Locate the cell with the specified text and output its (X, Y) center coordinate. 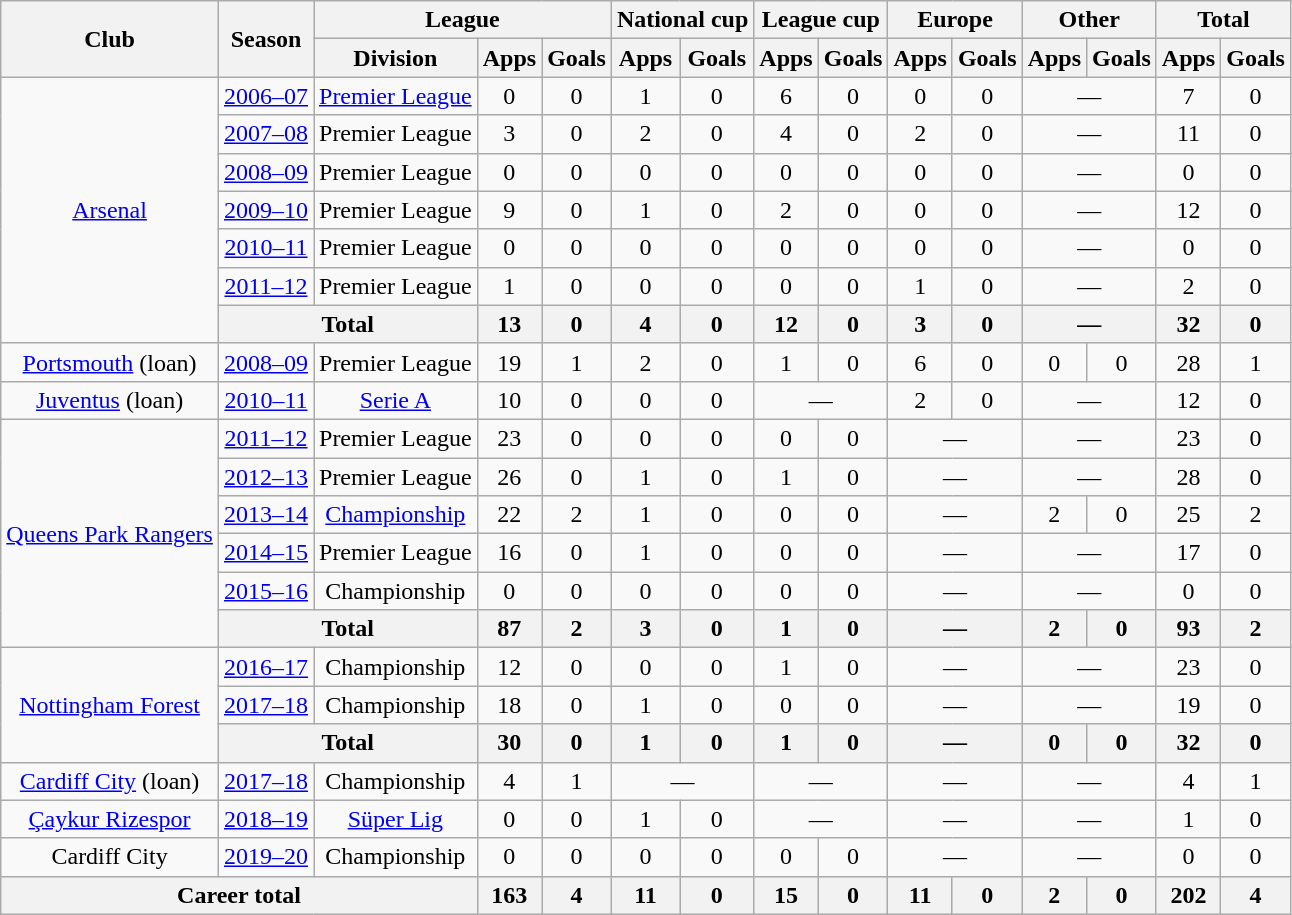
17 (1188, 553)
Division (396, 58)
22 (509, 515)
Europe (955, 20)
30 (509, 743)
Season (266, 39)
Süper Lig (396, 819)
Career total (239, 895)
163 (509, 895)
15 (786, 895)
Cardiff City (110, 857)
2019–20 (266, 857)
2007–08 (266, 134)
26 (509, 477)
2009–10 (266, 210)
25 (1188, 515)
2006–07 (266, 96)
2015–16 (266, 591)
Nottingham Forest (110, 705)
National cup (682, 20)
Queens Park Rangers (110, 533)
2016–17 (266, 667)
16 (509, 553)
7 (1188, 96)
Juventus (loan) (110, 400)
League (463, 20)
10 (509, 400)
Club (110, 39)
202 (1188, 895)
Çaykur Rizespor (110, 819)
Cardiff City (loan) (110, 781)
18 (509, 705)
Other (1089, 20)
93 (1188, 629)
2013–14 (266, 515)
13 (509, 324)
9 (509, 210)
Portsmouth (loan) (110, 362)
87 (509, 629)
2012–13 (266, 477)
League cup (821, 20)
2014–15 (266, 553)
Arsenal (110, 210)
Serie A (396, 400)
2018–19 (266, 819)
